From the cell containing the given text, extract its center point as [x, y] coordinate. 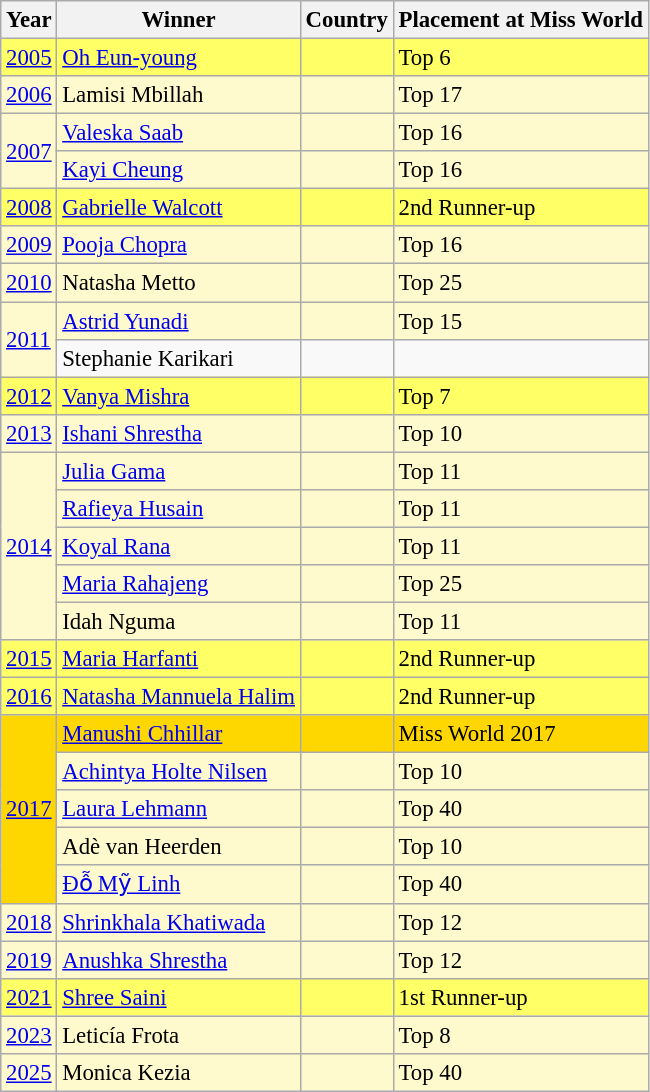
2014 [29, 546]
Maria Rahajeng [178, 584]
2010 [29, 283]
2016 [29, 697]
2021 [29, 997]
2008 [29, 208]
Top 8 [520, 1035]
Laura Lehmann [178, 809]
Kayi Cheung [178, 170]
Shree Saini [178, 997]
Idah Nguma [178, 621]
2023 [29, 1035]
Adè van Heerden [178, 847]
2017 [29, 809]
Top 7 [520, 396]
2005 [29, 58]
Rafieya Husain [178, 509]
2019 [29, 960]
Winner [178, 20]
2009 [29, 245]
1st Runner-up [520, 997]
2011 [29, 340]
Monica Kezia [178, 1073]
Koyal Rana [178, 546]
Miss World 2017 [520, 734]
Pooja Chopra [178, 245]
Maria Harfanti [178, 659]
Shrinkhala Khatiwada [178, 922]
Vanya Mishra [178, 396]
Achintya Holte Nilsen [178, 772]
Oh Eun-young [178, 58]
2012 [29, 396]
Leticía Frota [178, 1035]
Lamisi Mbillah [178, 95]
2018 [29, 922]
Placement at Miss World [520, 20]
Gabrielle Walcott [178, 208]
Valeska Saab [178, 133]
Year [29, 20]
Top 15 [520, 321]
Ishani Shrestha [178, 433]
Astrid Yunadi [178, 321]
Natasha Metto [178, 283]
Đỗ Mỹ Linh [178, 885]
Natasha Mannuela Halim [178, 697]
2015 [29, 659]
Julia Gama [178, 471]
Country [346, 20]
Manushi Chhillar [178, 734]
2013 [29, 433]
Top 6 [520, 58]
Top 17 [520, 95]
Anushka Shrestha [178, 960]
2007 [29, 152]
2025 [29, 1073]
Stephanie Karikari [178, 358]
2006 [29, 95]
